Locate the cell with the specified text and output its (x, y) center coordinate. 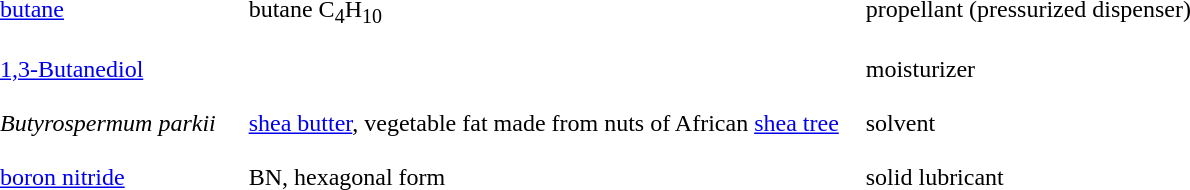
shea butter, vegetable fat made from nuts of African shea tree (544, 124)
